Provide the (x, y) coordinate of the cell's center where the given text is located.  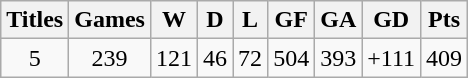
409 (444, 58)
504 (292, 58)
72 (250, 58)
L (250, 20)
+111 (392, 58)
46 (216, 58)
D (216, 20)
Pts (444, 20)
5 (35, 58)
GA (338, 20)
GF (292, 20)
W (174, 20)
239 (110, 58)
393 (338, 58)
121 (174, 58)
Titles (35, 20)
Games (110, 20)
GD (392, 20)
